Return the [X, Y] coordinate for the center point of the cell that contains the specified text.  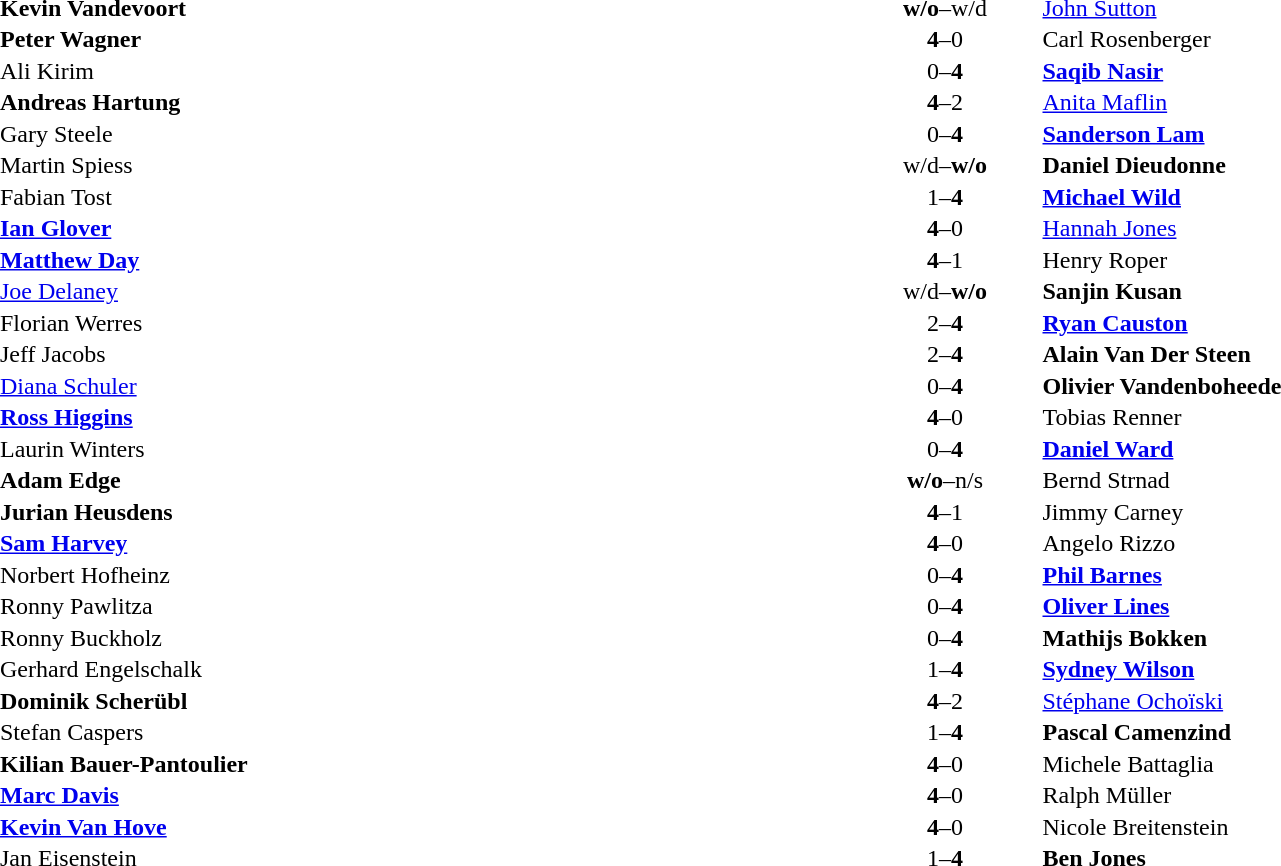
w/o–n/s [944, 481]
